Find where the given text appears and provide that cell's center as [x, y] coordinate. 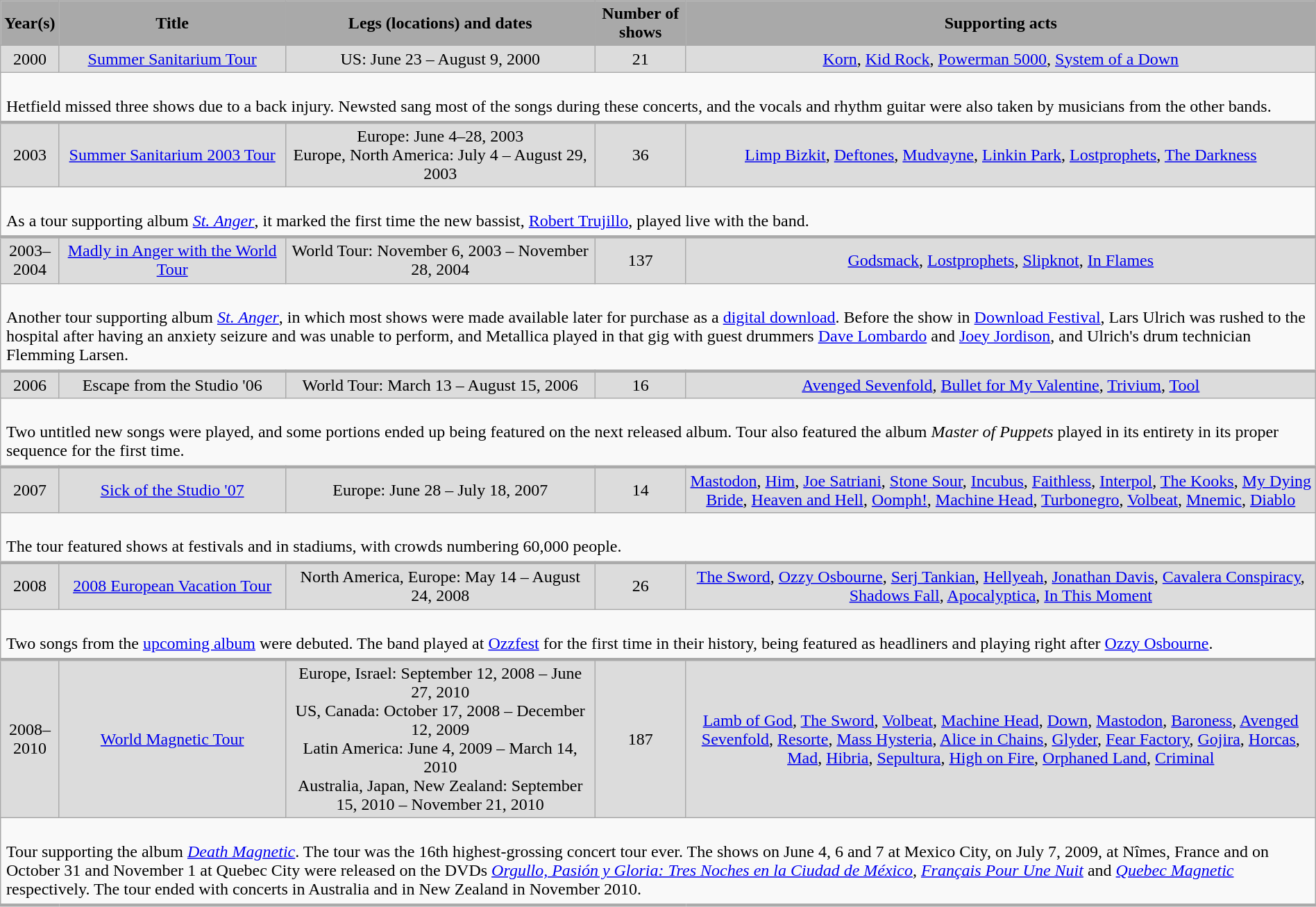
2006 [30, 384]
Limp Bizkit, Deftones, Mudvayne, Linkin Park, Lostprophets, The Darkness [1001, 155]
2003–2004 [30, 260]
US: June 23 – August 9, 2000 [440, 59]
2003 [30, 155]
Year(s) [30, 24]
Escape from the Studio '06 [172, 384]
Sick of the Studio '07 [172, 490]
16 [640, 384]
2008 [30, 586]
14 [640, 490]
Legs (locations) and dates [440, 24]
Summer Sanitarium 2003 Tour [172, 155]
World Tour: March 13 – August 15, 2006 [440, 384]
Supporting acts [1001, 24]
Madly in Anger with the World Tour [172, 260]
21 [640, 59]
26 [640, 586]
36 [640, 155]
Avenged Sevenfold, Bullet for My Valentine, Trivium, Tool [1001, 384]
Number ofshows [640, 24]
World Tour: November 6, 2003 – November 28, 2004 [440, 260]
187 [640, 738]
Europe: June 28 – July 18, 2007 [440, 490]
Title [172, 24]
Godsmack, Lostprophets, Slipknot, In Flames [1001, 260]
North America, Europe: May 14 – August 24, 2008 [440, 586]
As a tour supporting album St. Anger, it marked the first time the new bassist, Robert Trujillo, played live with the band. [658, 212]
137 [640, 260]
Europe: June 4–28, 2003 Europe, North America: July 4 – August 29, 2003 [440, 155]
The Sword, Ozzy Osbourne, Serj Tankian, Hellyeah, Jonathan Davis, Cavalera Conspiracy, Shadows Fall, Apocalyptica, In This Moment [1001, 586]
2007 [30, 490]
Korn, Kid Rock, Powerman 5000, System of a Down [1001, 59]
2008–2010 [30, 738]
World Magnetic Tour [172, 738]
Summer Sanitarium Tour [172, 59]
2008 European Vacation Tour [172, 586]
The tour featured shows at festivals and in stadiums, with crowds numbering 60,000 people. [658, 538]
2000 [30, 59]
